Return [x, y] of the center of cell containing provided text 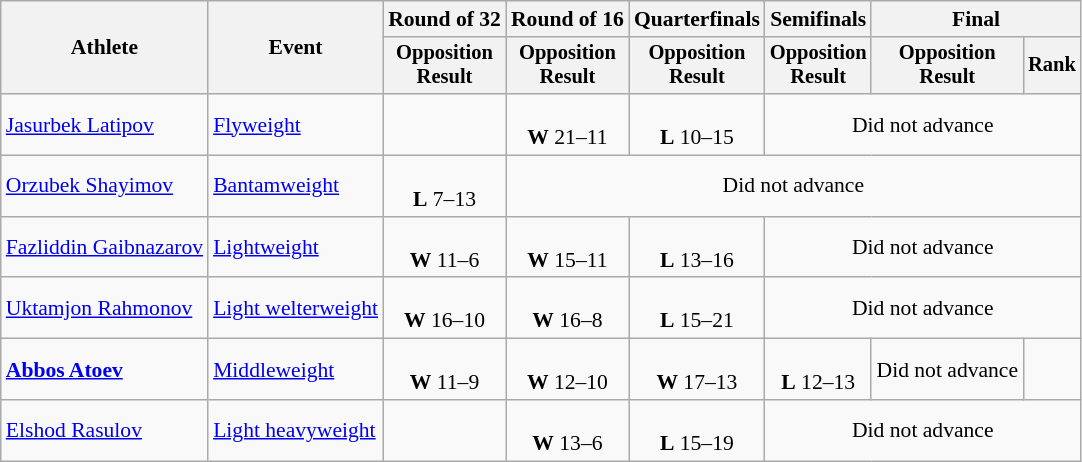
L 12–13 [818, 370]
W 11–9 [444, 370]
Uktamjon Rahmonov [104, 308]
W 17–13 [697, 370]
Abbos Atoev [104, 370]
Round of 16 [568, 19]
Final [976, 19]
Event [296, 48]
Round of 32 [444, 19]
Quarterfinals [697, 19]
W 12–10 [568, 370]
W 16–8 [568, 308]
Flyweight [296, 124]
L 13–16 [697, 248]
Athlete [104, 48]
W 16–10 [444, 308]
Light heavyweight [296, 430]
W 11–6 [444, 248]
Bantamweight [296, 186]
W 13–6 [568, 430]
Light welterweight [296, 308]
L 7–13 [444, 186]
Orzubek Shayimov [104, 186]
L 10–15 [697, 124]
W 21–11 [568, 124]
L 15–19 [697, 430]
Rank [1052, 66]
Lightweight [296, 248]
Elshod Rasulov [104, 430]
L 15–21 [697, 308]
Jasurbek Latipov [104, 124]
Semifinals [818, 19]
Fazliddin Gaibnazarov [104, 248]
W 15–11 [568, 248]
Middleweight [296, 370]
